Find where the given text appears and provide that cell's center as (X, Y) coordinate. 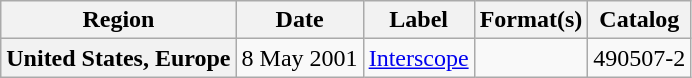
490507-2 (640, 58)
Format(s) (531, 20)
8 May 2001 (300, 58)
Interscope (418, 58)
United States, Europe (118, 58)
Catalog (640, 20)
Date (300, 20)
Region (118, 20)
Label (418, 20)
